Determine the [x, y] coordinate at the center of the cell enclosing the given text.  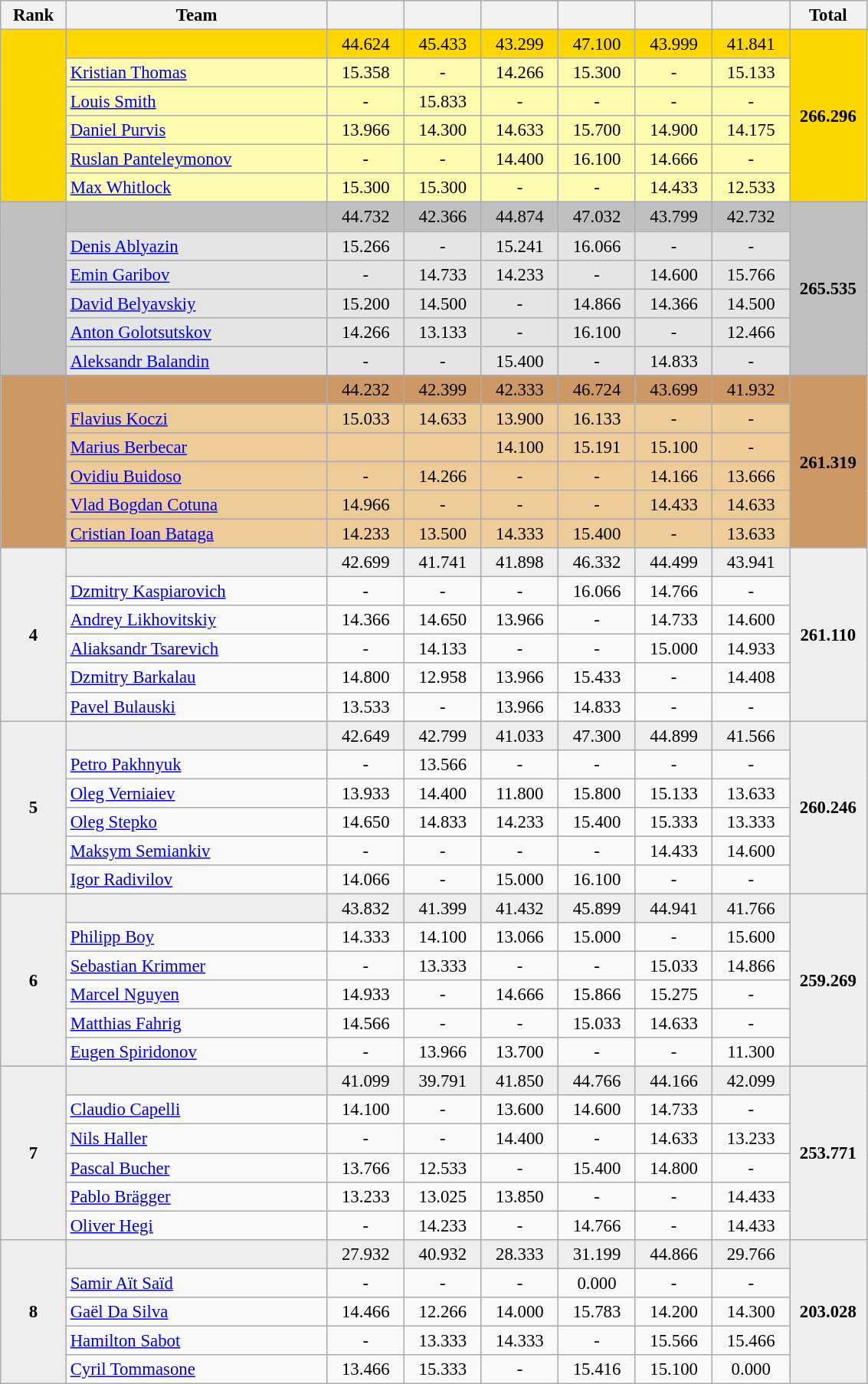
Oleg Verniaiev [196, 793]
28.333 [519, 1254]
15.700 [598, 130]
44.499 [674, 562]
Pascal Bucher [196, 1168]
15.241 [519, 246]
265.535 [827, 289]
Maksym Semiankiv [196, 851]
42.333 [519, 390]
13.666 [751, 476]
Petro Pakhnyuk [196, 764]
15.833 [443, 102]
13.466 [366, 1369]
14.175 [751, 130]
41.033 [519, 736]
7 [34, 1153]
Pavel Bulauski [196, 707]
45.899 [598, 908]
43.941 [751, 562]
6 [34, 980]
47.300 [598, 736]
Claudio Capelli [196, 1110]
David Belyavskiy [196, 303]
41.741 [443, 562]
43.799 [674, 217]
15.800 [598, 793]
31.199 [598, 1254]
14.066 [366, 880]
Anton Golotsutskov [196, 332]
Samir Aït Saïd [196, 1283]
44.866 [674, 1254]
41.399 [443, 908]
Denis Ablyazin [196, 246]
Matthias Fahrig [196, 1024]
44.624 [366, 44]
Oliver Hegi [196, 1225]
41.932 [751, 390]
Flavius Koczi [196, 418]
Ruslan Panteleymonov [196, 159]
11.800 [519, 793]
13.700 [519, 1052]
15.275 [674, 995]
15.783 [598, 1312]
15.266 [366, 246]
43.999 [674, 44]
Marcel Nguyen [196, 995]
12.266 [443, 1312]
Andrey Likhovitskiy [196, 620]
41.850 [519, 1081]
Gaël Da Silva [196, 1312]
13.025 [443, 1196]
Kristian Thomas [196, 73]
27.932 [366, 1254]
44.232 [366, 390]
13.900 [519, 418]
Philipp Boy [196, 937]
Aleksandr Balandin [196, 361]
12.958 [443, 678]
5 [34, 808]
Marius Berbecar [196, 448]
42.699 [366, 562]
42.366 [443, 217]
11.300 [751, 1052]
42.732 [751, 217]
266.296 [827, 116]
Aliaksandr Tsarevich [196, 649]
12.466 [751, 332]
45.433 [443, 44]
14.900 [674, 130]
Rank [34, 15]
41.841 [751, 44]
Louis Smith [196, 102]
Dzmitry Barkalau [196, 678]
261.110 [827, 635]
Vlad Bogdan Cotuna [196, 505]
15.416 [598, 1369]
Max Whitlock [196, 188]
15.358 [366, 73]
Igor Radivilov [196, 880]
46.332 [598, 562]
13.533 [366, 707]
43.299 [519, 44]
43.699 [674, 390]
41.766 [751, 908]
40.932 [443, 1254]
14.200 [674, 1312]
Cristian Ioan Bataga [196, 534]
42.649 [366, 736]
15.191 [598, 448]
41.432 [519, 908]
13.933 [366, 793]
43.832 [366, 908]
15.466 [751, 1340]
Pablo Brägger [196, 1196]
Ovidiu Buidoso [196, 476]
15.766 [751, 274]
Dzmitry Kaspiarovich [196, 592]
Total [827, 15]
203.028 [827, 1311]
29.766 [751, 1254]
15.433 [598, 678]
253.771 [827, 1153]
44.766 [598, 1081]
41.566 [751, 736]
47.032 [598, 217]
47.100 [598, 44]
15.600 [751, 937]
14.408 [751, 678]
42.099 [751, 1081]
14.000 [519, 1312]
Nils Haller [196, 1139]
Team [196, 15]
259.269 [827, 980]
Daniel Purvis [196, 130]
Cyril Tommasone [196, 1369]
13.133 [443, 332]
41.099 [366, 1081]
13.850 [519, 1196]
44.732 [366, 217]
46.724 [598, 390]
Eugen Spiridonov [196, 1052]
41.898 [519, 562]
14.466 [366, 1312]
13.566 [443, 764]
Emin Garibov [196, 274]
Sebastian Krimmer [196, 966]
Hamilton Sabot [196, 1340]
14.966 [366, 505]
4 [34, 635]
13.500 [443, 534]
13.766 [366, 1168]
14.566 [366, 1024]
39.791 [443, 1081]
44.874 [519, 217]
14.133 [443, 649]
44.941 [674, 908]
260.246 [827, 808]
8 [34, 1311]
Oleg Stepko [196, 822]
15.566 [674, 1340]
44.166 [674, 1081]
13.600 [519, 1110]
14.166 [674, 476]
16.133 [598, 418]
42.799 [443, 736]
44.899 [674, 736]
261.319 [827, 462]
42.399 [443, 390]
15.866 [598, 995]
13.066 [519, 937]
15.200 [366, 303]
